From the cell containing the given text, extract its center point as (x, y) coordinate. 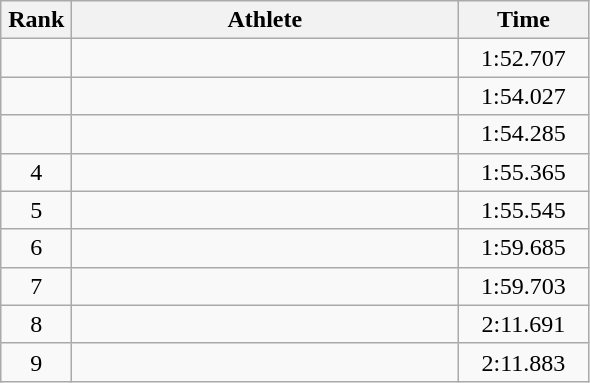
6 (36, 248)
Time (524, 20)
1:59.685 (524, 248)
4 (36, 172)
1:52.707 (524, 58)
1:55.365 (524, 172)
2:11.691 (524, 324)
Rank (36, 20)
2:11.883 (524, 362)
1:54.027 (524, 96)
7 (36, 286)
5 (36, 210)
8 (36, 324)
9 (36, 362)
1:54.285 (524, 134)
1:59.703 (524, 286)
1:55.545 (524, 210)
Athlete (265, 20)
